Return (x, y) of the center of cell containing provided text 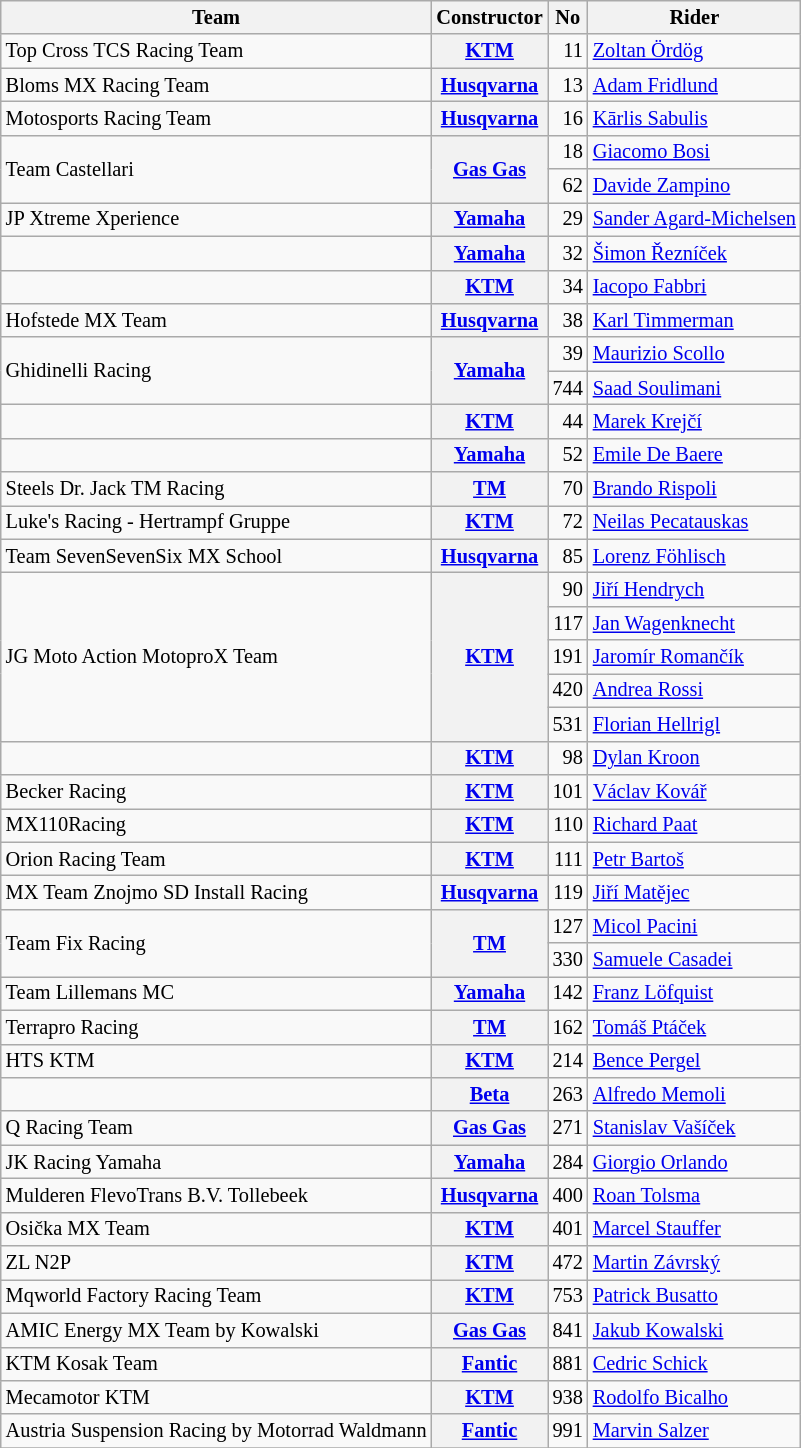
Orion Racing Team (216, 859)
Mulderen FlevoTrans B.V. Tollebeek (216, 1195)
Samuele Casadei (694, 960)
117 (568, 623)
Tomáš Ptáček (694, 1027)
214 (568, 1061)
Dylan Kroon (694, 758)
Roan Tolsma (694, 1195)
Neilas Pecatauskas (694, 522)
119 (568, 892)
Lorenz Föhlisch (694, 556)
72 (568, 522)
Jaromír Romančík (694, 657)
62 (568, 186)
70 (568, 489)
Sander Agard-Michelsen (694, 219)
Alfredo Memoli (694, 1094)
271 (568, 1128)
753 (568, 1296)
284 (568, 1162)
Bloms MX Racing Team (216, 85)
Giorgio Orlando (694, 1162)
Jan Wagenknecht (694, 623)
HTS KTM (216, 1061)
Austria Suspension Racing by Motorrad Waldmann (216, 1431)
Steels Dr. Jack TM Racing (216, 489)
Team Castellari (216, 168)
Brando Rispoli (694, 489)
Stanislav Vašíček (694, 1128)
Osička MX Team (216, 1229)
142 (568, 993)
191 (568, 657)
44 (568, 421)
Franz Löfquist (694, 993)
420 (568, 690)
39 (568, 354)
98 (568, 758)
Jiří Hendrych (694, 589)
JK Racing Yamaha (216, 1162)
Davide Zampino (694, 186)
Luke's Racing - Hertrampf Gruppe (216, 522)
938 (568, 1397)
16 (568, 118)
Marvin Salzer (694, 1431)
Rider (694, 17)
Maurizio Scollo (694, 354)
32 (568, 253)
Florian Hellrigl (694, 724)
JP Xtreme Xperience (216, 219)
Jakub Kowalski (694, 1330)
Mqworld Factory Racing Team (216, 1296)
Constructor (489, 17)
400 (568, 1195)
85 (568, 556)
Team Fix Racing (216, 942)
Richard Paat (694, 825)
Team Lillemans MC (216, 993)
330 (568, 960)
90 (568, 589)
Martin Závrský (694, 1263)
Terrapro Racing (216, 1027)
Marcel Stauffer (694, 1229)
101 (568, 791)
Ghidinelli Racing (216, 370)
Mecamotor KTM (216, 1397)
Beta (489, 1094)
Rodolfo Bicalho (694, 1397)
Becker Racing (216, 791)
Karl Timmerman (694, 320)
Iacopo Fabbri (694, 287)
Saad Soulimani (694, 388)
744 (568, 388)
11 (568, 51)
Micol Pacini (694, 926)
AMIC Energy MX Team by Kowalski (216, 1330)
Petr Bartoš (694, 859)
38 (568, 320)
111 (568, 859)
Kārlis Sabulis (694, 118)
34 (568, 287)
Cedric Schick (694, 1364)
ZL N2P (216, 1263)
13 (568, 85)
Šimon Řezníček (694, 253)
MX110Racing (216, 825)
Andrea Rossi (694, 690)
Jiří Matějec (694, 892)
991 (568, 1431)
Zoltan Ördög (694, 51)
18 (568, 152)
127 (568, 926)
No (568, 17)
29 (568, 219)
Václav Kovář (694, 791)
Motosports Racing Team (216, 118)
263 (568, 1094)
841 (568, 1330)
Bence Pergel (694, 1061)
Q Racing Team (216, 1128)
Emile De Baere (694, 455)
Top Cross TCS Racing Team (216, 51)
Team SevenSevenSix MX School (216, 556)
531 (568, 724)
Marek Krejčí (694, 421)
Adam Fridlund (694, 85)
401 (568, 1229)
MX Team Znojmo SD Install Racing (216, 892)
Team (216, 17)
JG Moto Action MotoproX Team (216, 656)
52 (568, 455)
Patrick Busatto (694, 1296)
Hofstede MX Team (216, 320)
Giacomo Bosi (694, 152)
162 (568, 1027)
KTM Kosak Team (216, 1364)
110 (568, 825)
881 (568, 1364)
472 (568, 1263)
